Pinpoint the cell where the given text exists, returning its (X, Y) midpoint coordinate. 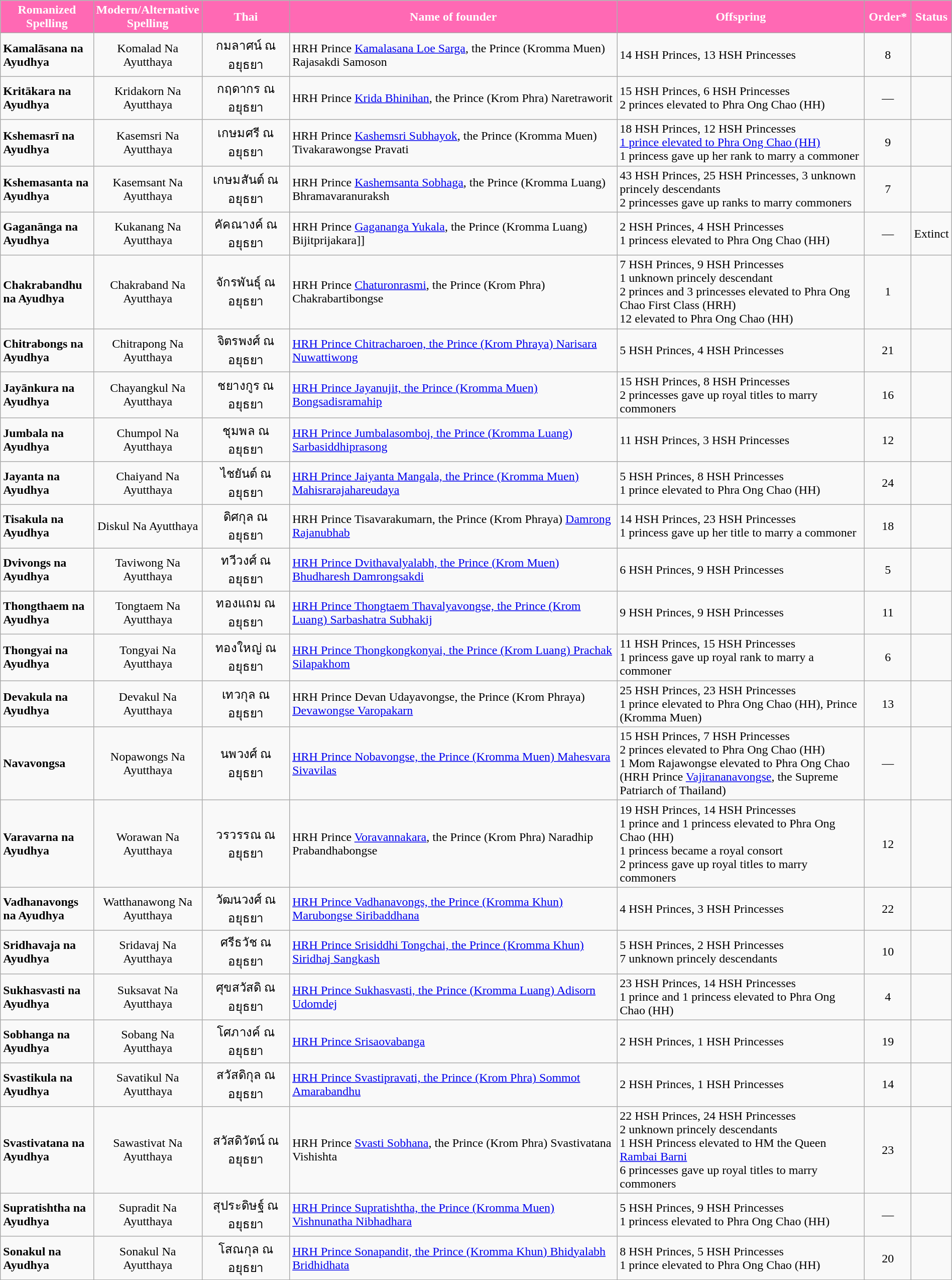
HRH Prince Supratishtha, the Prince (Kromma Muen) Vishnunatha Nibhadhara (453, 1215)
23 HSH Princes, 14 HSH Princesses 1 prince and 1 princess elevated to Phra Ong Chao (HH) (741, 997)
Modern/Alternative Spelling (148, 17)
HRH Prince Devan Udayavongse, the Prince (Krom Phraya) Devawongse Varopakarn (453, 704)
เทวกุล ณ อยุธยา (246, 704)
10 (888, 952)
Sridhavaja na Ayudhya (47, 952)
HRH Prince Srisiddhi Tongchai, the Prince (Kromma Khun) Siridhaj Sangkash (453, 952)
จิตรพงศ์ ณ อยุธยา (246, 350)
นพวงศ์ ณ อยุธยา (246, 764)
14 HSH Princes, 23 HSH Princesses 1 princess gave up her title to marry a commoner (741, 526)
HRH Prince Chitracharoen, the Prince (Krom Phraya) Narisara Nuwattiwong (453, 350)
5 HSH Princes, 8 HSH Princesses 1 prince elevated to Phra Ong Chao (HH) (741, 483)
5 HSH Princes, 4 HSH Princesses (741, 350)
สุประดิษฐ์ ณ อยุธยา (246, 1215)
เกษมสันต์ ณ อยุธยา (246, 189)
โสณกุล ณ อยุธยา (246, 1258)
Sukhasvasti na Ayudhya (47, 997)
15 HSH Princes, 6 HSH Princesses 2 princes elevated to Phra Ong Chao (HH) (741, 98)
Watthanawong Na Ayutthaya (148, 909)
Dvivongs na Ayudhya (47, 569)
Komalad Na Ayutthaya (148, 55)
Sridavaj Na Ayutthaya (148, 952)
Chakrabandhu na Ayudhya (47, 292)
Romanized Spelling (47, 17)
โศภางค์ ณ อยุธยา (246, 1041)
ดิศกุล ณ อยุธยา (246, 526)
9 HSH Princes, 9 HSH Princesses (741, 613)
ศุขสวัสดิ ณ อยุธยา (246, 997)
21 (888, 350)
19 (888, 1041)
Kasemsant Na Ayutthaya (148, 189)
ทองใหญ่ ณ อยุธยา (246, 658)
Suksavat Na Ayutthaya (148, 997)
HRH Prince Jayanujit, the Prince (Kromma Muen) Bongsadisramahip (453, 395)
23 (888, 1149)
สวัสดิวัตน์ ณ อยุธยา (246, 1149)
Sobhanga na Ayudhya (47, 1041)
16 (888, 395)
HRH Prince Jumbalasomboj, the Prince (Kromma Luang) Sarbasiddhiprasong (453, 440)
13 (888, 704)
11 HSH Princes, 3 HSH Princesses (741, 440)
วัฒนวงศ์ ณ อยุธยา (246, 909)
Kshemasanta na Ayudhya (47, 189)
Tongtaem Na Ayutthaya (148, 613)
43 HSH Princes, 25 HSH Princesses, 3 unknown princely descendants 2 princesses gave up ranks to marry commoners (741, 189)
18 HSH Princes, 12 HSH Princesses 1 prince elevated to Phra Ong Chao (HH) 1 princess gave up her rank to marry a commoner (741, 143)
คัคณางค์ ณ อยุธยา (246, 234)
Taviwong Na Ayutthaya (148, 569)
Jayānkura na Ayudhya (47, 395)
24 (888, 483)
Thongthaem na Ayudhya (47, 613)
HRH Prince Dvithavalyalabh, the Prince (Krom Muen) Bhudharesh Damrongsakdi (453, 569)
5 (888, 569)
Kukanang Na Ayutthaya (148, 234)
Offspring (741, 17)
ทวีวงศ์ ณ อยุธยา (246, 569)
Supradit Na Ayutthaya (148, 1215)
4 (888, 997)
Chaiyand Na Ayutthaya (148, 483)
Kasemsri Na Ayutthaya (148, 143)
Devakula na Ayudhya (47, 704)
Kshemasrī na Ayudhya (47, 143)
HRH Prince Voravannakara, the Prince (Krom Phra) Naradhip Prabandhabongse (453, 844)
4 HSH Princes, 3 HSH Princesses (741, 909)
Thai (246, 17)
HRH Prince Sonapandit, the Prince (Kromma Khun) Bhidyalabh Bridhidhata (453, 1258)
ศรีธวัช ณ อยุธยา (246, 952)
HRH Prince Thongtaem Thavalyavongse, the Prince (Krom Luang) Sarbashatra Subhakij (453, 613)
Chakraband Na Ayutthaya (148, 292)
Thongyai na Ayudhya (47, 658)
Sonakul Na Ayutthaya (148, 1258)
7 (888, 189)
Extinct (931, 234)
15 HSH Princes, 8 HSH Princesses 2 princesses gave up royal titles to marry commoners (741, 395)
5 HSH Princes, 2 HSH Princesses 7 unknown princely descendants (741, 952)
Name of founder (453, 17)
Chitrapong Na Ayutthaya (148, 350)
วรวรรณ ณ อยุธยา (246, 844)
20 (888, 1258)
6 HSH Princes, 9 HSH Princesses (741, 569)
Order* (888, 17)
Tongyai Na Ayutthaya (148, 658)
HRH Prince Vadhanavongs, the Prince (Kromma Khun) Marubongse Siribaddhana (453, 909)
HRH Prince Gagananga Yukala, the Prince (Kromma Luang) Bijitprijakara]] (453, 234)
5 HSH Princes, 9 HSH Princesses 1 princess elevated to Phra Ong Chao (HH) (741, 1215)
1 (888, 292)
ไชยันต์ ณ อยุธยา (246, 483)
Sonakul na Ayudhya (47, 1258)
HRH Prince Jaiyanta Mangala, the Prince (Kromma Muen) Mahisrarajahareudaya (453, 483)
Kridakorn Na Ayutthaya (148, 98)
ชุมพล ณ อยุธยา (246, 440)
HRH Prince Tisavarakumarn, the Prince (Krom Phraya) Damrong Rajanubhab (453, 526)
Jumbala na Ayudhya (47, 440)
HRH Prince Sukhasvasti, the Prince (Kromma Luang) Adisorn Udomdej (453, 997)
จักรพันธุ์ ณ อยุธยา (246, 292)
Kritākara na Ayudhya (47, 98)
HRH Prince Srisaovabanga (453, 1041)
9 (888, 143)
Diskul Na Ayutthaya (148, 526)
กมลาศน์ ณ อยุธยา (246, 55)
เกษมศรี ณ อยุธยา (246, 143)
Navavongsa (47, 764)
Svastivatana na Ayudhya (47, 1149)
HRH Prince Svasti Sobhana, the Prince (Krom Phra) Svastivatana Vishishta (453, 1149)
8 (888, 55)
6 (888, 658)
Nopawongs Na Ayutthaya (148, 764)
HRH Prince Kamalasana Loe Sarga, the Prince (Kromma Muen) Rajasakdi Samoson (453, 55)
Devakul Na Ayutthaya (148, 704)
Varavarna na Ayudhya (47, 844)
Worawan Na Ayutthaya (148, 844)
Status (931, 17)
Chitrabongs na Ayudhya (47, 350)
25 HSH Princes, 23 HSH Princesses 1 prince elevated to Phra Ong Chao (HH), Prince (Kromma Muen) (741, 704)
HRH Prince Krida Bhinihan, the Prince (Krom Phra) Naretraworit (453, 98)
11 (888, 613)
HRH Prince Chaturonrasmi, the Prince (Krom Phra) Chakrabartibongse (453, 292)
HRH Prince Kashemsanta Sobhaga, the Prince (Kromma Luang) Bhramavaranuraksh (453, 189)
14 (888, 1085)
ทองแถม ณ อยุธยา (246, 613)
Chayangkul Na Ayutthaya (148, 395)
HRH Prince Kashemsri Subhayok, the Prince (Kromma Muen) Tivakarawongse Pravati (453, 143)
Sobang Na Ayutthaya (148, 1041)
Savatikul Na Ayutthaya (148, 1085)
ชยางกูร ณ อยุธยา (246, 395)
Kamalāsana na Ayudhya (47, 55)
11 HSH Princes, 15 HSH Princesses 1 princess gave up royal rank to marry a commoner (741, 658)
Chumpol Na Ayutthaya (148, 440)
HRH Prince Nobavongse, the Prince (Kromma Muen) Mahesvara Sivavilas (453, 764)
สวัสดิกุล ณ อยุธยา (246, 1085)
Gaganānga na Ayudhya (47, 234)
8 HSH Princes, 5 HSH Princesses 1 prince elevated to Phra Ong Chao (HH) (741, 1258)
HRH Prince Thongkongkonyai, the Prince (Krom Luang) Prachak Silapakhom (453, 658)
HRH Prince Svastipravati, the Prince (Krom Phra) Sommot Amarabandhu (453, 1085)
กฤดากร ณ อยุธยา (246, 98)
Vadhanavongs na Ayudhya (47, 909)
18 (888, 526)
Tisakula na Ayudhya (47, 526)
Sawastivat Na Ayutthaya (148, 1149)
Svastikula na Ayudhya (47, 1085)
2 HSH Princes, 4 HSH Princesses 1 princess elevated to Phra Ong Chao (HH) (741, 234)
14 HSH Princes, 13 HSH Princesses (741, 55)
Jayanta na Ayudhya (47, 483)
22 (888, 909)
Supratishtha na Ayudhya (47, 1215)
